Identify which cell holds the provided text, then report its (X, Y) central coordinate. 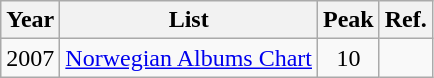
Peak (349, 20)
Year (30, 20)
2007 (30, 58)
List (189, 20)
Ref. (406, 20)
Norwegian Albums Chart (189, 58)
10 (349, 58)
